Identify which cell holds the provided text, then report its (x, y) central coordinate. 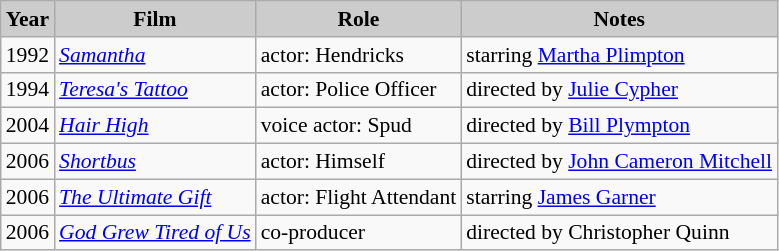
Shortbus (155, 162)
directed by John Cameron Mitchell (619, 162)
co-producer (359, 233)
The Ultimate Gift (155, 197)
Hair High (155, 126)
2004 (28, 126)
voice actor: Spud (359, 126)
1994 (28, 90)
starring James Garner (619, 197)
Teresa's Tattoo (155, 90)
1992 (28, 55)
Notes (619, 19)
Year (28, 19)
actor: Police Officer (359, 90)
God Grew Tired of Us (155, 233)
starring Martha Plimpton (619, 55)
Film (155, 19)
directed by Christopher Quinn (619, 233)
Role (359, 19)
Samantha (155, 55)
directed by Julie Cypher (619, 90)
actor: Flight Attendant (359, 197)
actor: Himself (359, 162)
actor: Hendricks (359, 55)
directed by Bill Plympton (619, 126)
